Pinpoint the cell where the given text exists, returning its [X, Y] midpoint coordinate. 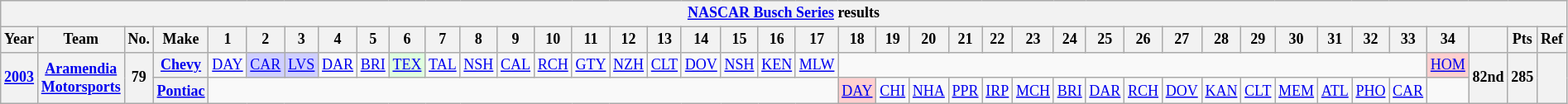
TAL [443, 64]
5 [372, 40]
31 [1335, 40]
GTY [591, 64]
16 [777, 40]
34 [1448, 40]
TEX [407, 64]
Ref [1552, 40]
4 [338, 40]
PHO [1370, 91]
25 [1105, 40]
15 [740, 40]
PPR [965, 91]
CHI [893, 91]
KEN [777, 64]
18 [857, 40]
LVS [301, 64]
14 [701, 40]
3 [301, 40]
6 [407, 40]
HOM [1448, 64]
29 [1258, 40]
NZH [629, 64]
20 [929, 40]
Year [20, 40]
MLW [816, 64]
22 [998, 40]
IRP [998, 91]
1 [228, 40]
10 [553, 40]
28 [1221, 40]
ATL [1335, 91]
23 [1033, 40]
MCH [1033, 91]
13 [664, 40]
30 [1297, 40]
24 [1069, 40]
27 [1182, 40]
8 [478, 40]
82nd [1488, 78]
KAN [1221, 91]
Chevy [180, 64]
7 [443, 40]
Pts [1522, 40]
2003 [20, 78]
CAL [516, 64]
11 [591, 40]
32 [1370, 40]
285 [1522, 78]
79 [139, 78]
9 [516, 40]
17 [816, 40]
19 [893, 40]
Team [81, 40]
12 [629, 40]
MEM [1297, 91]
Aramendia Motorsports [81, 78]
Pontiac [180, 91]
No. [139, 40]
NASCAR Busch Series results [784, 13]
Make [180, 40]
33 [1408, 40]
26 [1144, 40]
2 [266, 40]
NHA [929, 91]
21 [965, 40]
